Return [x, y] of the center of cell containing provided text 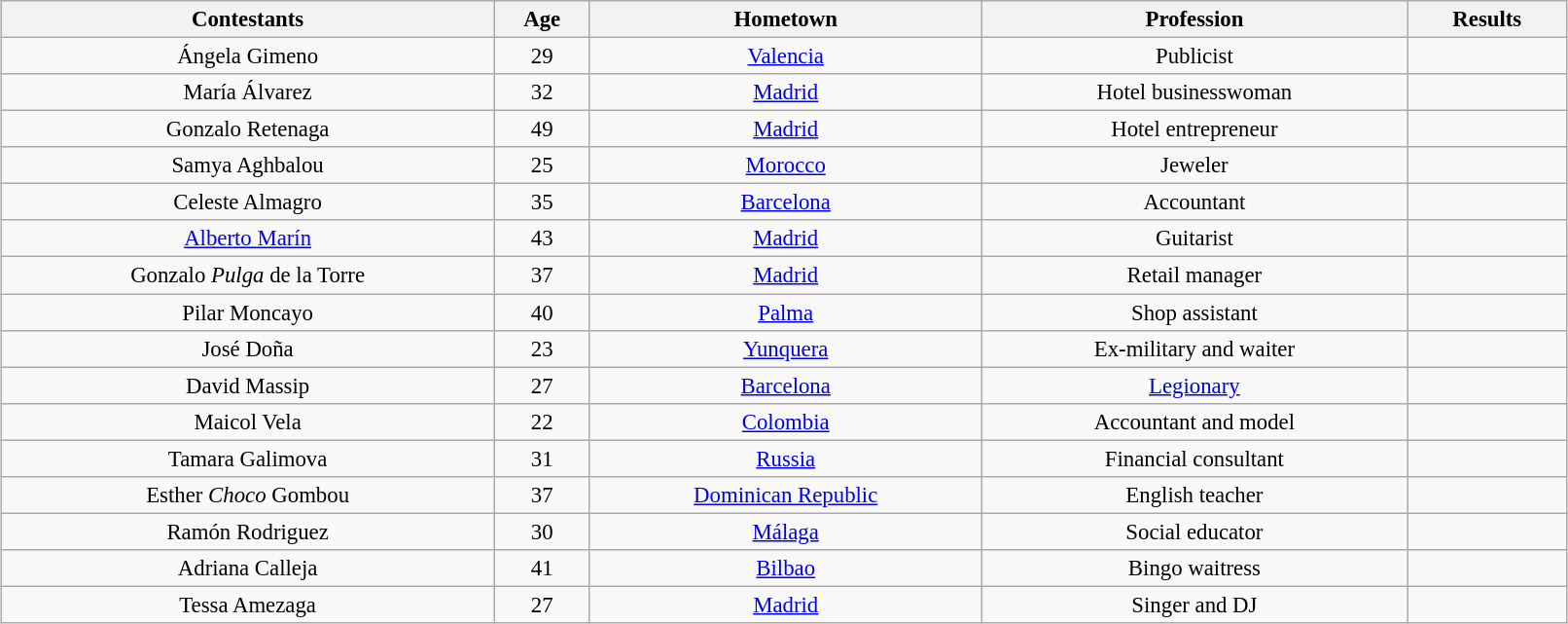
Accountant [1194, 202]
Profession [1194, 19]
Retail manager [1194, 275]
José Doña [247, 349]
English teacher [1194, 495]
Bingo waitress [1194, 569]
Age [542, 19]
Singer and DJ [1194, 605]
29 [542, 55]
Financial consultant [1194, 459]
Maicol Vela [247, 422]
35 [542, 202]
Ángela Gimeno [247, 55]
Hotel entrepreneur [1194, 129]
Pilar Moncayo [247, 312]
Contestants [247, 19]
David Massip [247, 385]
41 [542, 569]
23 [542, 349]
22 [542, 422]
Social educator [1194, 532]
Esther Choco Gombou [247, 495]
Tessa Amezaga [247, 605]
30 [542, 532]
María Álvarez [247, 92]
Palma [786, 312]
Results [1487, 19]
Alberto Marín [247, 239]
Tamara Galimova [247, 459]
43 [542, 239]
Bilbao [786, 569]
Publicist [1194, 55]
40 [542, 312]
Samya Aghbalou [247, 165]
Shop assistant [1194, 312]
Jeweler [1194, 165]
Colombia [786, 422]
Legionary [1194, 385]
25 [542, 165]
32 [542, 92]
Morocco [786, 165]
Hometown [786, 19]
Dominican Republic [786, 495]
Gonzalo Retenaga [247, 129]
Adriana Calleja [247, 569]
Russia [786, 459]
Gonzalo Pulga de la Torre [247, 275]
Ex-military and waiter [1194, 349]
Guitarist [1194, 239]
Valencia [786, 55]
Hotel businesswoman [1194, 92]
Ramón Rodriguez [247, 532]
Celeste Almagro [247, 202]
31 [542, 459]
Accountant and model [1194, 422]
Yunquera [786, 349]
49 [542, 129]
Málaga [786, 532]
